Identify which cell holds the provided text, then report its [x, y] central coordinate. 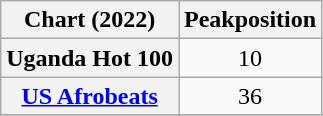
Chart (2022) [90, 20]
36 [250, 96]
10 [250, 58]
US Afrobeats [90, 96]
Uganda Hot 100 [90, 58]
Peakposition [250, 20]
